Scan for the cell matching the given text and deliver its [x, y] coordinate at center. 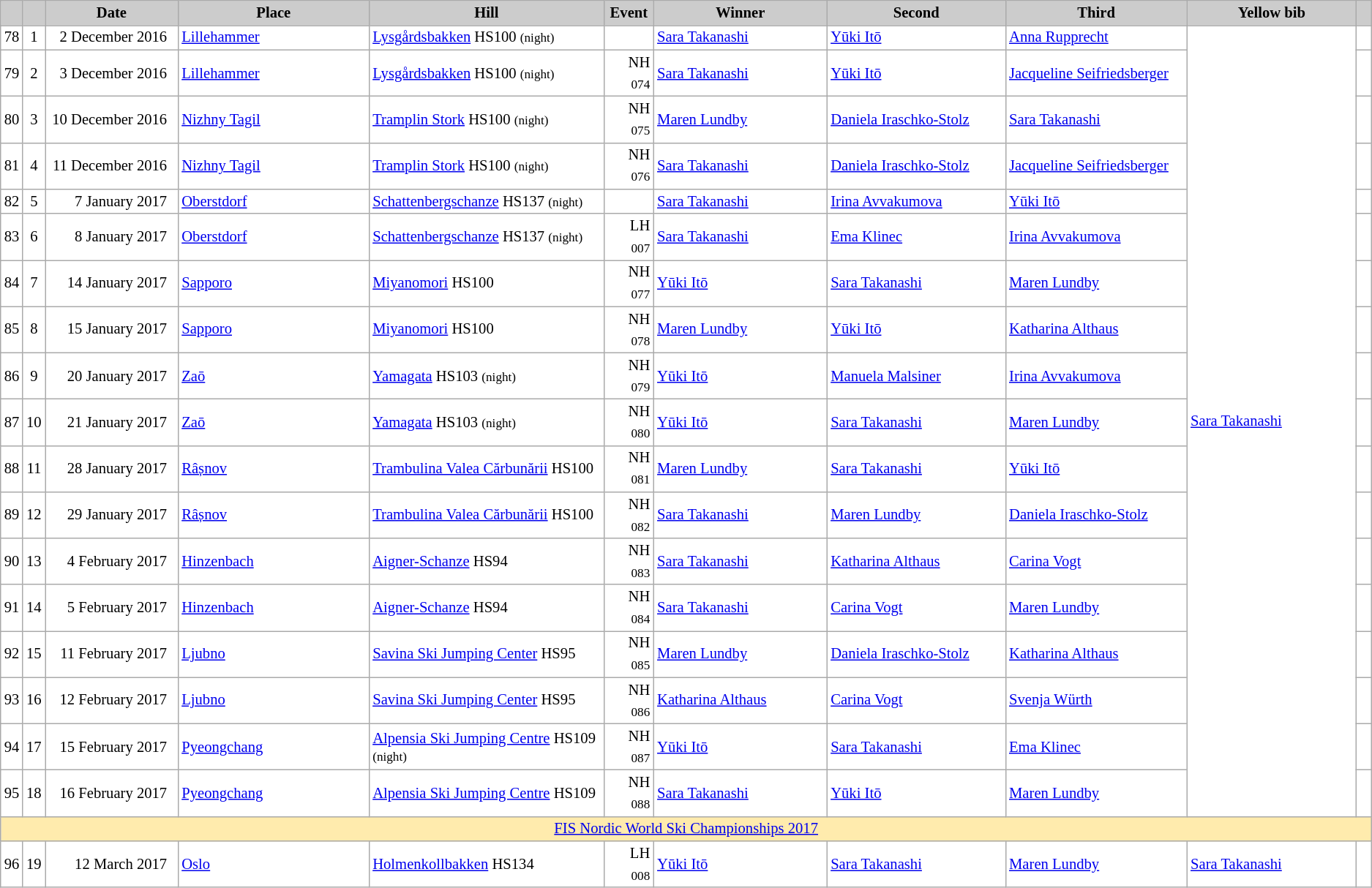
Place [274, 12]
NH 081 [629, 468]
7 [34, 282]
NH 082 [629, 515]
Date [112, 12]
18 [34, 793]
NH 078 [629, 329]
Holmenkollbakken HS134 [486, 865]
NH 085 [629, 654]
12 February 2017 [112, 701]
5 February 2017 [112, 607]
10 [34, 421]
92 [12, 654]
12 [34, 515]
20 January 2017 [112, 376]
10 December 2016 [112, 118]
NH 079 [629, 376]
NH 077 [629, 282]
8 [34, 329]
28 January 2017 [112, 468]
95 [12, 793]
Winner [741, 12]
Alpensia Ski Jumping Centre HS109 (night) [486, 746]
80 [12, 118]
93 [12, 701]
16 [34, 701]
Hill [486, 12]
NH 084 [629, 607]
12 March 2017 [112, 865]
17 [34, 746]
13 [34, 562]
Anna Rupprecht [1096, 37]
2 December 2016 [112, 37]
86 [12, 376]
6 [34, 237]
96 [12, 865]
15 [34, 654]
NH 087 [629, 746]
19 [34, 865]
3 [34, 118]
4 [34, 165]
2 [34, 73]
87 [12, 421]
81 [12, 165]
85 [12, 329]
NH 076 [629, 165]
15 January 2017 [112, 329]
NH 083 [629, 562]
14 [34, 607]
11 December 2016 [112, 165]
Manuela Malsiner [916, 376]
8 January 2017 [112, 237]
FIS Nordic World Ski Championships 2017 [686, 829]
5 [34, 201]
9 [34, 376]
11 [34, 468]
91 [12, 607]
Svenja Würth [1096, 701]
Yellow bib [1272, 12]
NH 080 [629, 421]
Event [629, 12]
84 [12, 282]
NH 088 [629, 793]
83 [12, 237]
16 February 2017 [112, 793]
79 [12, 73]
Oslo [274, 865]
NH 086 [629, 701]
Second [916, 12]
94 [12, 746]
14 January 2017 [112, 282]
7 January 2017 [112, 201]
88 [12, 468]
LH 008 [629, 865]
29 January 2017 [112, 515]
Alpensia Ski Jumping Centre HS109 [486, 793]
15 February 2017 [112, 746]
90 [12, 562]
Third [1096, 12]
1 [34, 37]
21 January 2017 [112, 421]
3 December 2016 [112, 73]
78 [12, 37]
11 February 2017 [112, 654]
NH 074 [629, 73]
LH 007 [629, 237]
89 [12, 515]
4 February 2017 [112, 562]
NH 075 [629, 118]
82 [12, 201]
